Search for the cell housing the specified text and yield its (x, y) center coordinate. 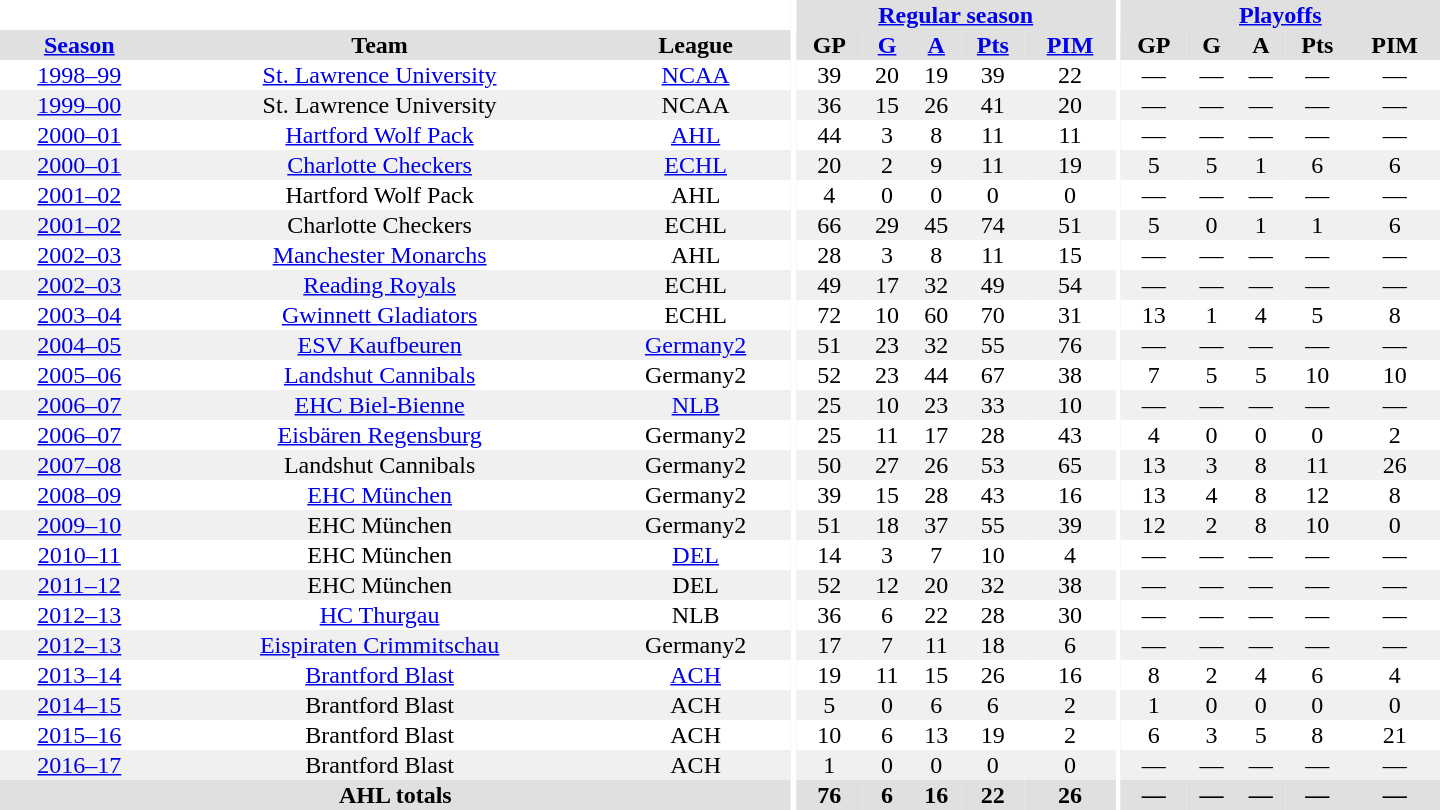
2013–14 (80, 675)
2004–05 (80, 345)
2003–04 (80, 315)
HC Thurgau (380, 615)
2008–09 (80, 495)
37 (936, 525)
14 (829, 555)
1999–00 (80, 105)
2015–16 (80, 735)
ESV Kaufbeuren (380, 345)
70 (993, 315)
Playoffs (1280, 15)
74 (993, 225)
2011–12 (80, 585)
72 (829, 315)
60 (936, 315)
Reading Royals (380, 285)
Manchester Monarchs (380, 255)
2014–15 (80, 705)
Eispiraten Crimmitschau (380, 645)
29 (886, 225)
50 (829, 465)
AHL totals (396, 795)
Gwinnett Gladiators (380, 315)
31 (1070, 315)
Team (380, 45)
53 (993, 465)
2016–17 (80, 765)
League (696, 45)
2009–10 (80, 525)
2005–06 (80, 375)
45 (936, 225)
9 (936, 165)
Season (80, 45)
1998–99 (80, 75)
33 (993, 405)
2007–08 (80, 465)
Regular season (956, 15)
30 (1070, 615)
21 (1394, 735)
27 (886, 465)
EHC Biel-Bienne (380, 405)
54 (1070, 285)
Eisbären Regensburg (380, 435)
41 (993, 105)
2010–11 (80, 555)
65 (1070, 465)
66 (829, 225)
67 (993, 375)
